Find where the given text appears and provide that cell's center as [x, y] coordinate. 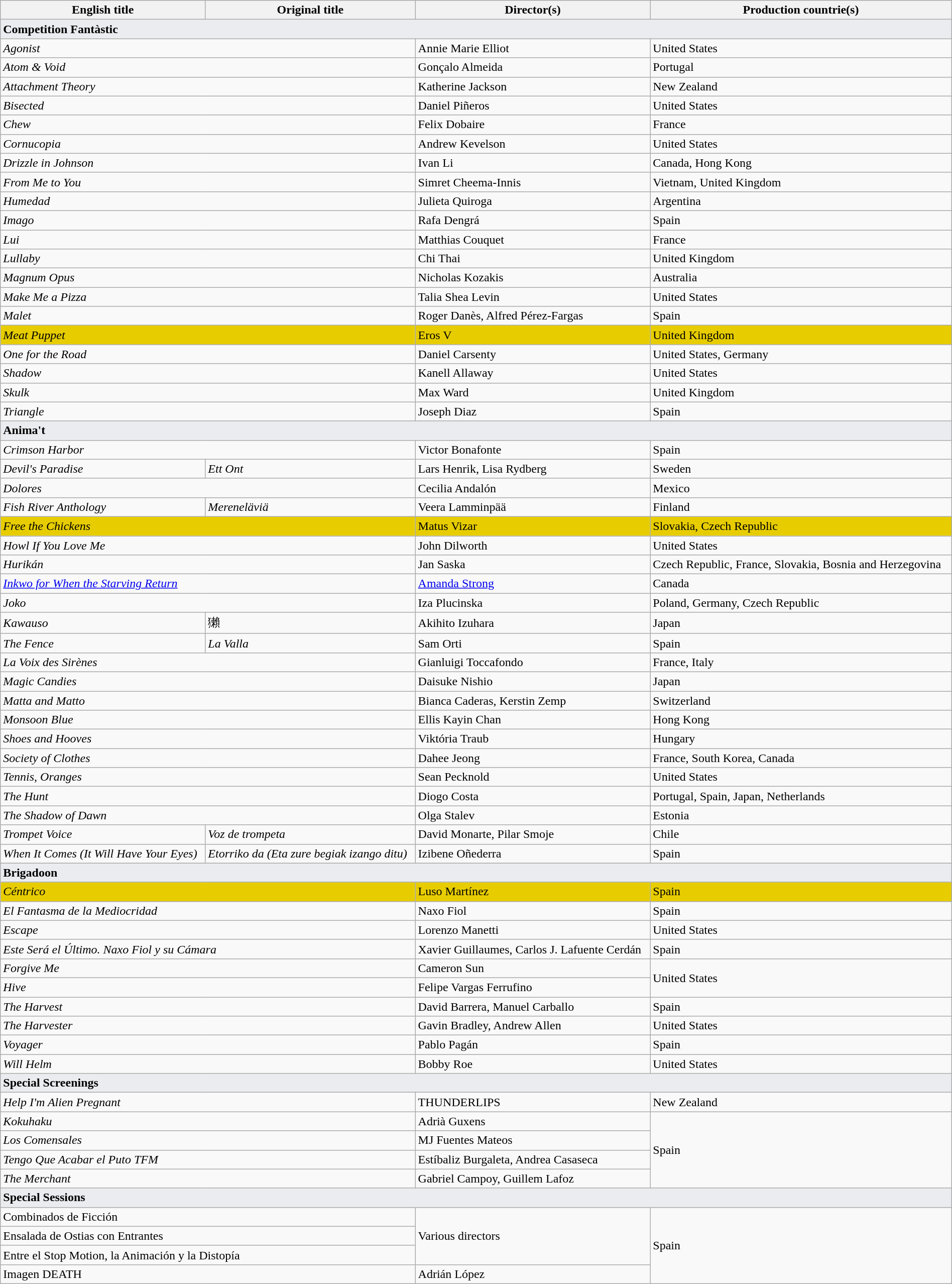
Original title [310, 10]
Joko [208, 603]
Olga Stalev [533, 815]
Free the Chickens [208, 526]
Ensalada de Ostias con Entrantes [208, 1236]
Diogo Costa [533, 796]
Devil's Paradise [103, 469]
The Harvest [208, 1006]
Poland, Germany, Czech Republic [801, 603]
Triangle [208, 411]
Attachment Theory [208, 86]
Max Ward [533, 392]
David Barrera, Manuel Carballo [533, 1006]
Switzerland [801, 701]
Ivan Li [533, 163]
Monsoon Blue [208, 720]
The Harvester [208, 1026]
Dolores [208, 488]
Naxo Fiol [533, 911]
Chile [801, 834]
Entre el Stop Motion, la Animación y la Distopía [208, 1255]
Lui [208, 240]
MJ Fuentes Mateos [533, 1140]
Ellis Kayin Chan [533, 720]
Howl If You Love Me [208, 545]
Competition Fantàstic [476, 29]
Drizzle in Johnson [208, 163]
Hong Kong [801, 720]
Izibene Oñederra [533, 853]
Crimson Harbor [208, 450]
The Merchant [208, 1179]
One for the Road [208, 354]
English title [103, 10]
Akihito Izuhara [533, 623]
Cecilia Andalón [533, 488]
Bianca Caderas, Kerstin Zemp [533, 701]
Daisuke Nishio [533, 681]
Sean Pecknold [533, 777]
Sweden [801, 469]
Joseph Diaz [533, 411]
Atom & Void [208, 67]
Iza Plucinska [533, 603]
Australia [801, 278]
Julieta Quiroga [533, 201]
United States, Germany [801, 354]
Imagen DEATH [208, 1274]
THUNDERLIPS [533, 1102]
Roger Danès, Alfred Pérez-Fargas [533, 316]
David Monarte, Pilar Smoje [533, 834]
Estonia [801, 815]
Portugal [801, 67]
Gianluigi Toccafondo [533, 662]
Annie Marie Elliot [533, 48]
La Valla [310, 643]
Cornucopia [208, 144]
France, Italy [801, 662]
Various directors [533, 1236]
Vietnam, United Kingdom [801, 182]
Eros V [533, 335]
France, South Korea, Canada [801, 758]
Felipe Vargas Ferrufino [533, 987]
Nicholas Kozakis [533, 278]
Amanda Strong [533, 584]
Kokuhaku [208, 1121]
Meat Puppet [208, 335]
Este Será el Último. Naxo Fiol y su Cámara [208, 949]
Gabriel Campoy, Guillem Lafoz [533, 1179]
El Fantasma de la Mediocridad [208, 911]
Sam Orti [533, 643]
Matus Vizar [533, 526]
Slovakia, Czech Republic [801, 526]
Finland [801, 507]
The Hunt [208, 796]
Kawauso [103, 623]
Brigadoon [476, 873]
Anima't [476, 431]
Hurikán [208, 565]
Chi Thai [533, 259]
Czech Republic, France, Slovakia, Bosnia and Herzegovina [801, 565]
Agonist [208, 48]
Gavin Bradley, Andrew Allen [533, 1026]
Lars Henrik, Lisa Rydberg [533, 469]
Matta and Matto [208, 701]
The Fence [103, 643]
Special Sessions [476, 1198]
Make Me a Pizza [208, 297]
Mereneläviä [310, 507]
Kanell Allaway [533, 373]
Lullaby [208, 259]
Humedad [208, 201]
La Voix des Sirènes [208, 662]
Chew [208, 125]
Céntrico [208, 892]
Canada [801, 584]
Dahee Jeong [533, 758]
Forgive Me [208, 968]
Lorenzo Manetti [533, 930]
Escape [208, 930]
When It Comes (It Will Have Your Eyes) [103, 853]
Bisected [208, 105]
Xavier Guillaumes, Carlos J. Lafuente Cerdán [533, 949]
Luso Martínez [533, 892]
Bobby Roe [533, 1064]
Director(s) [533, 10]
The Shadow of Dawn [208, 815]
Voyager [208, 1045]
Fish River Anthology [103, 507]
Adrià Guxens [533, 1121]
Help I'm Alien Pregnant [208, 1102]
Rafa Dengrá [533, 220]
Voz de trompeta [310, 834]
Special Screenings [476, 1083]
Victor Bonafonte [533, 450]
Cameron Sun [533, 968]
Argentina [801, 201]
Combinados de Ficción [208, 1217]
Viktória Traub [533, 739]
Hive [208, 987]
Matthias Couquet [533, 240]
Shoes and Hooves [208, 739]
Daniel Piñeros [533, 105]
Pablo Pagán [533, 1045]
Mexico [801, 488]
Simret Cheema-Innis [533, 182]
Ett Ont [310, 469]
Daniel Carsenty [533, 354]
Jan Saska [533, 565]
Trompet Voice [103, 834]
Los Comensales [208, 1140]
Will Helm [208, 1064]
Canada, Hong Kong [801, 163]
Production countrie(s) [801, 10]
Magnum Opus [208, 278]
Hungary [801, 739]
Society of Clothes [208, 758]
John Dilworth [533, 545]
Veera Lamminpää [533, 507]
From Me to You [208, 182]
Andrew Kevelson [533, 144]
Skulk [208, 392]
Katherine Jackson [533, 86]
Imago [208, 220]
Talia Shea Levin [533, 297]
Adrián López [533, 1274]
Tennis, Oranges [208, 777]
Tengo Que Acabar el Puto TFM [208, 1159]
Malet [208, 316]
Etorriko da (Eta zure begiak izango ditu) [310, 853]
Felix Dobaire [533, 125]
Shadow [208, 373]
Inkwo for When the Starving Return [208, 584]
獺 [310, 623]
Estíbaliz Burgaleta, Andrea Casaseca [533, 1159]
Magic Candies [208, 681]
Gonçalo Almeida [533, 67]
Portugal, Spain, Japan, Netherlands [801, 796]
